For the text-containing cell, return its midpoint in [x, y] coordinate format. 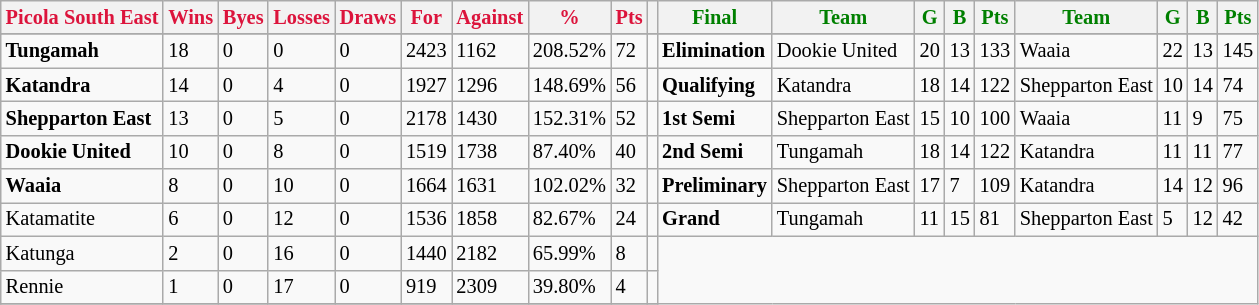
77 [1238, 152]
2 [190, 253]
81 [995, 219]
9 [1203, 118]
72 [630, 51]
1858 [490, 219]
109 [995, 186]
1927 [426, 85]
20 [930, 51]
102.02% [570, 186]
2nd Semi [714, 152]
Preliminary [714, 186]
For [426, 17]
% [570, 17]
152.31% [570, 118]
24 [630, 219]
56 [630, 85]
Katamatite [82, 219]
Qualifying [714, 85]
100 [995, 118]
87.40% [570, 152]
2423 [426, 51]
82.67% [570, 219]
96 [1238, 186]
145 [1238, 51]
148.69% [570, 85]
1162 [490, 51]
22 [1173, 51]
1st Semi [714, 118]
1536 [426, 219]
Final [714, 17]
1296 [490, 85]
65.99% [570, 253]
208.52% [570, 51]
32 [630, 186]
1631 [490, 186]
40 [630, 152]
Byes [243, 17]
75 [1238, 118]
39.80% [570, 287]
Losses [301, 17]
2309 [490, 287]
Elimination [714, 51]
919 [426, 287]
Katunga [82, 253]
Grand [714, 219]
Wins [190, 17]
1519 [426, 152]
1430 [490, 118]
7 [960, 186]
42 [1238, 219]
1440 [426, 253]
2178 [426, 118]
Against [490, 17]
16 [301, 253]
6 [190, 219]
Picola South East [82, 17]
1 [190, 287]
133 [995, 51]
1664 [426, 186]
Rennie [82, 287]
1738 [490, 152]
Draws [368, 17]
2182 [490, 253]
52 [630, 118]
74 [1238, 85]
